Return the [x, y] coordinate for the center point of the cell that contains the specified text.  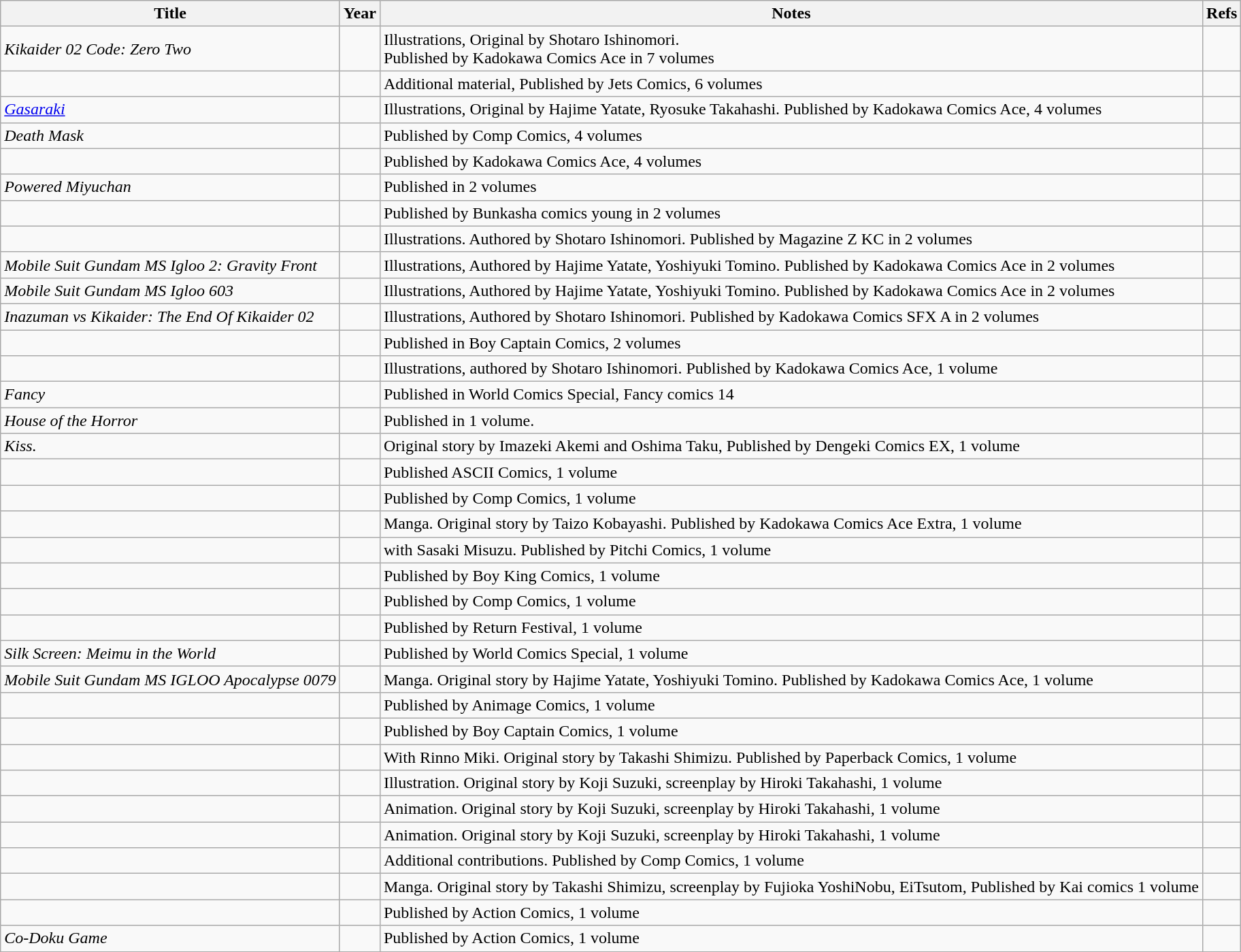
Additional contributions. Published by Comp Comics, 1 volume [791, 861]
Illustrations, Authored by Shotaro Ishinomori. Published by Kadokawa Comics SFX A in 2 volumes [791, 316]
Published ASCII Comics, 1 volume [791, 472]
Published by Boy King Comics, 1 volume [791, 576]
Manga. Original story by Taizo Kobayashi. Published by Kadokawa Comics Ace Extra, 1 volume [791, 524]
Silk Screen: Meimu in the World [170, 653]
Refs [1222, 14]
Manga. Original story by Hajime Yatate, Yoshiyuki Tomino. Published by Kadokawa Comics Ace, 1 volume [791, 679]
Published by World Comics Special, 1 volume [791, 653]
Year [359, 14]
Published in 2 volumes [791, 187]
Mobile Suit Gundam MS Igloo 2: Gravity Front [170, 265]
With Rinno Miki. Original story by Takashi Shimizu. Published by Paperback Comics, 1 volume [791, 757]
Fancy [170, 395]
Published by Kadokawa Comics Ace, 4 volumes [791, 161]
Additional material, Published by Jets Comics, 6 volumes [791, 84]
Kiss. [170, 446]
Mobile Suit Gundam MS IGLOO Apocalypse 0079 [170, 679]
Illustration. Original story by Koji Suzuki, screenplay by Hiroki Takahashi, 1 volume [791, 783]
Co-Doku Game [170, 938]
Published in Boy Captain Comics, 2 volumes [791, 342]
Original story by Imazeki Akemi and Oshima Taku, Published by Dengeki Comics EX, 1 volume [791, 446]
House of the Horror [170, 421]
Published by Return Festival, 1 volume [791, 627]
Kikaider 02 Code: Zero Two [170, 49]
Published by Bunkasha comics young in 2 volumes [791, 213]
Powered Miyuchan [170, 187]
Title [170, 14]
Illustrations, Original by Shotaro Ishinomori.Published by Kadokawa Comics Ace in 7 volumes [791, 49]
Published by Comp Comics, 4 volumes [791, 135]
Illustrations, Original by Hajime Yatate, Ryosuke Takahashi. Published by Kadokawa Comics Ace, 4 volumes [791, 110]
Published in 1 volume. [791, 421]
Published in World Comics Special, Fancy comics 14 [791, 395]
Published by Animage Comics, 1 volume [791, 705]
Published by Boy Captain Comics, 1 volume [791, 731]
Notes [791, 14]
Death Mask [170, 135]
Manga. Original story by Takashi Shimizu, screenplay by Fujioka YoshiNobu, EiTsutom, Published by Kai comics 1 volume [791, 887]
Illustrations. Authored by Shotaro Ishinomori. Published by Magazine Z KC in 2 volumes [791, 239]
Gasaraki [170, 110]
Mobile Suit Gundam MS Igloo 603 [170, 291]
Illustrations, authored by Shotaro Ishinomori. Published by Kadokawa Comics Ace, 1 volume [791, 369]
Inazuman vs Kikaider: The End Of Kikaider 02 [170, 316]
with Sasaki Misuzu. Published by Pitchi Comics, 1 volume [791, 550]
